Search for the cell housing the specified text and yield its [x, y] center coordinate. 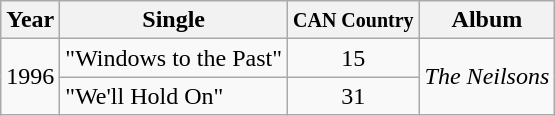
15 [354, 58]
CAN Country [354, 20]
Single [174, 20]
"Windows to the Past" [174, 58]
Album [487, 20]
The Neilsons [487, 77]
Year [30, 20]
31 [354, 96]
1996 [30, 77]
"We'll Hold On" [174, 96]
